Return [X, Y] of the center of cell containing provided text 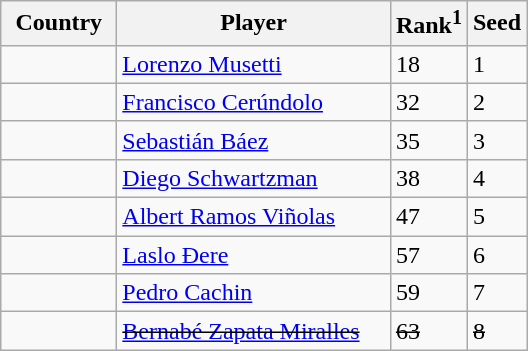
18 [428, 64]
3 [496, 140]
Seed [496, 24]
Pedro Cachin [254, 293]
47 [428, 217]
38 [428, 178]
Bernabé Zapata Miralles [254, 331]
Diego Schwartzman [254, 178]
Laslo Đere [254, 255]
Francisco Cerúndolo [254, 102]
4 [496, 178]
5 [496, 217]
63 [428, 331]
7 [496, 293]
57 [428, 255]
59 [428, 293]
1 [496, 64]
Player [254, 24]
6 [496, 255]
32 [428, 102]
8 [496, 331]
Sebastián Báez [254, 140]
Albert Ramos Viñolas [254, 217]
2 [496, 102]
Country [59, 24]
Rank1 [428, 24]
Lorenzo Musetti [254, 64]
35 [428, 140]
